Find where the given text appears and provide that cell's center as [x, y] coordinate. 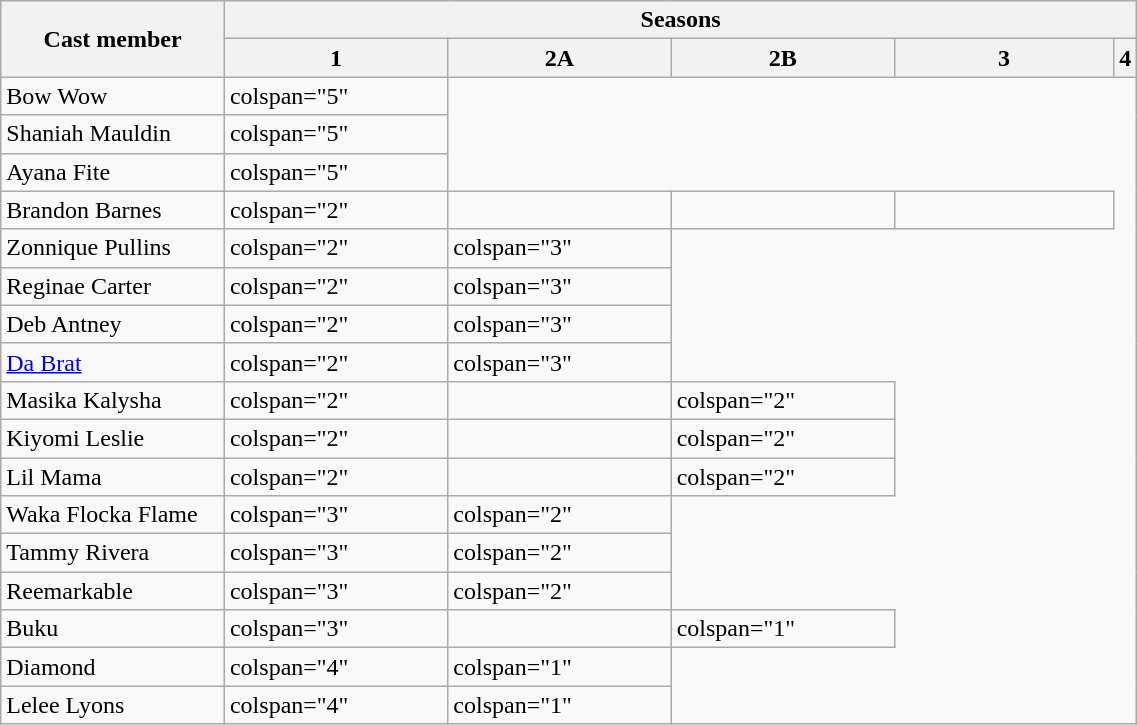
4 [1126, 58]
Cast member [113, 39]
Seasons [680, 20]
1 [336, 58]
Bow Wow [113, 96]
2B [782, 58]
Brandon Barnes [113, 210]
Kiyomi Leslie [113, 438]
Reginae Carter [113, 286]
Tammy Rivera [113, 553]
Lelee Lyons [113, 705]
Da Brat [113, 362]
Waka Flocka Flame [113, 515]
Ayana Fite [113, 172]
Masika Kalysha [113, 400]
2A [560, 58]
Buku [113, 629]
Lil Mama [113, 477]
Diamond [113, 667]
3 [1004, 58]
Zonnique Pullins [113, 248]
Reemarkable [113, 591]
Shaniah Mauldin [113, 134]
Deb Antney [113, 324]
